Determine the [X, Y] coordinate at the center of the cell enclosing the given text.  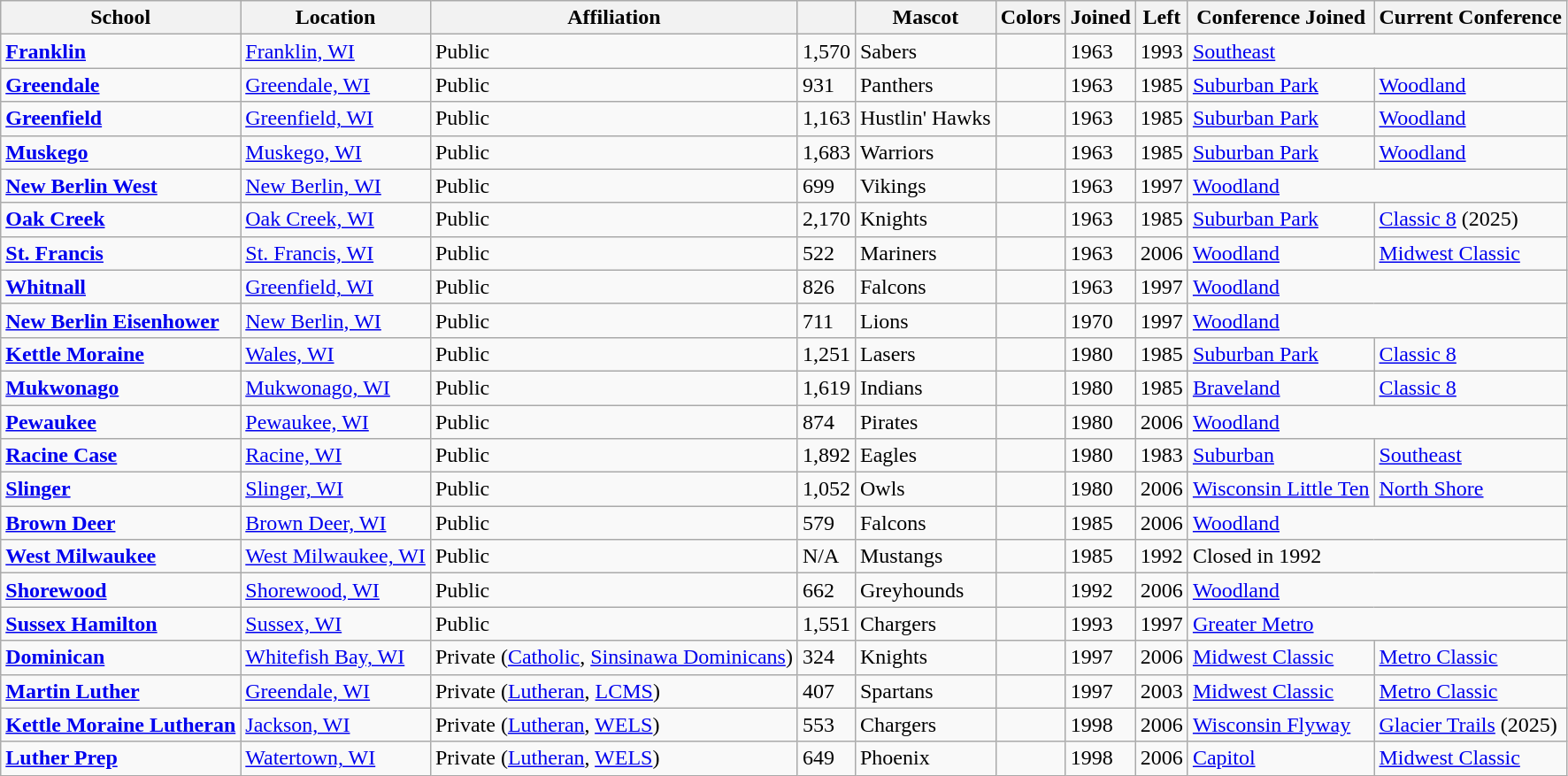
2003 [1161, 691]
Greyhounds [926, 590]
Glacier Trails (2025) [1471, 725]
New Berlin West [120, 186]
Greater Metro [1377, 624]
North Shore [1471, 489]
522 [826, 253]
Shorewood [120, 590]
Whitnall [120, 287]
2,170 [826, 219]
553 [826, 725]
Conference Joined [1281, 18]
N/A [826, 557]
1970 [1101, 320]
Pirates [926, 422]
Classic 8 (2025) [1471, 219]
Indians [926, 388]
Closed in 1992 [1377, 557]
Left [1161, 18]
Mukwonago [120, 388]
Franklin [120, 51]
Kettle Moraine [120, 354]
1,570 [826, 51]
Mustangs [926, 557]
Slinger [120, 489]
Oak Creek, WI [336, 219]
Watertown, WI [336, 758]
Wisconsin Little Ten [1281, 489]
1983 [1161, 456]
Capitol [1281, 758]
Mascot [926, 18]
Oak Creek [120, 219]
Martin Luther [120, 691]
Sussex, WI [336, 624]
Sabers [926, 51]
826 [826, 287]
1,551 [826, 624]
Owls [926, 489]
Brown Deer, WI [336, 523]
Lions [926, 320]
Racine, WI [336, 456]
Muskego [120, 152]
662 [826, 590]
Dominican [120, 657]
Whitefish Bay, WI [336, 657]
Mariners [926, 253]
1,251 [826, 354]
407 [826, 691]
Location [336, 18]
Racine Case [120, 456]
711 [826, 320]
St. Francis [120, 253]
Current Conference [1471, 18]
Pewaukee [120, 422]
Wisconsin Flyway [1281, 725]
Jackson, WI [336, 725]
1,052 [826, 489]
Franklin, WI [336, 51]
Wales, WI [336, 354]
Brown Deer [120, 523]
Colors [1030, 18]
874 [826, 422]
Sussex Hamilton [120, 624]
Panthers [926, 85]
Muskego, WI [336, 152]
West Milwaukee [120, 557]
Private (Catholic, Sinsinawa Dominicans) [614, 657]
West Milwaukee, WI [336, 557]
649 [826, 758]
324 [826, 657]
Affiliation [614, 18]
1,683 [826, 152]
Greendale [120, 85]
Phoenix [926, 758]
Eagles [926, 456]
Kettle Moraine Lutheran [120, 725]
Private (Lutheran, LCMS) [614, 691]
Luther Prep [120, 758]
Suburban [1281, 456]
579 [826, 523]
699 [826, 186]
Hustlin' Hawks [926, 119]
Vikings [926, 186]
Braveland [1281, 388]
Pewaukee, WI [336, 422]
Slinger, WI [336, 489]
New Berlin Eisenhower [120, 320]
Shorewood, WI [336, 590]
Greenfield [120, 119]
1,619 [826, 388]
1,892 [826, 456]
School [120, 18]
St. Francis, WI [336, 253]
Warriors [926, 152]
931 [826, 85]
Spartans [926, 691]
Mukwonago, WI [336, 388]
1,163 [826, 119]
Lasers [926, 354]
Joined [1101, 18]
